Pinpoint the cell where the given text exists, returning its (x, y) midpoint coordinate. 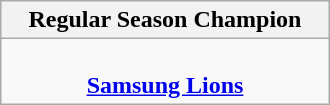
Regular Season Champion (165, 20)
Samsung Lions (165, 72)
